Capture the cell that displays the provided text and extract its [x, y] central coordinate. 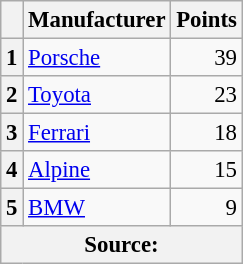
4 [12, 170]
9 [206, 208]
23 [206, 95]
BMW [97, 208]
18 [206, 133]
15 [206, 170]
Ferrari [97, 133]
Toyota [97, 95]
Points [206, 20]
Alpine [97, 170]
1 [12, 58]
Manufacturer [97, 20]
3 [12, 133]
5 [12, 208]
Source: [122, 245]
Porsche [97, 58]
2 [12, 95]
39 [206, 58]
